Return the (X, Y) coordinate for the center point of the cell that contains the specified text.  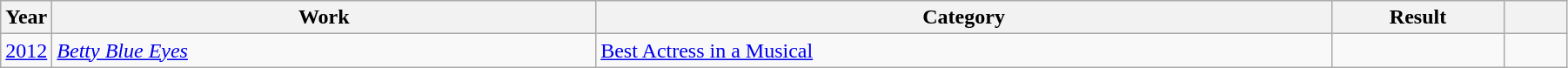
Best Actress in a Musical (964, 51)
2012 (26, 51)
Result (1418, 17)
Work (324, 17)
Year (26, 17)
Betty Blue Eyes (324, 51)
Category (964, 17)
